Identify which cell holds the provided text, then report its (x, y) central coordinate. 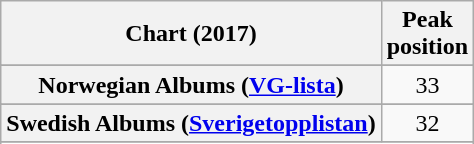
33 (427, 85)
Swedish Albums (Sverigetopplistan) (191, 123)
Peakposition (427, 34)
Chart (2017) (191, 34)
32 (427, 123)
Norwegian Albums (VG-lista) (191, 85)
